Identify which cell holds the provided text, then report its (x, y) central coordinate. 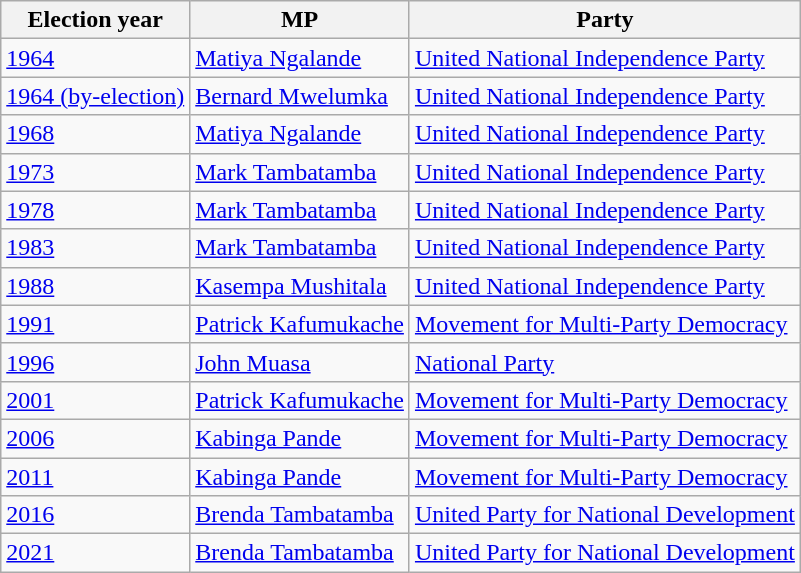
MP (300, 20)
2001 (96, 400)
John Muasa (300, 362)
Party (604, 20)
Bernard Mwelumka (300, 96)
National Party (604, 362)
2006 (96, 438)
2016 (96, 515)
1991 (96, 324)
1996 (96, 362)
1988 (96, 286)
1978 (96, 210)
1973 (96, 172)
1964 (by-election) (96, 96)
1964 (96, 58)
Election year (96, 20)
2021 (96, 553)
1983 (96, 248)
1968 (96, 134)
Kasempa Mushitala (300, 286)
2011 (96, 477)
